For the text-containing cell, return its midpoint in (X, Y) coordinate format. 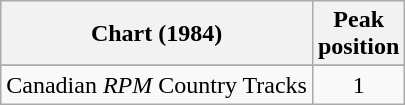
Canadian RPM Country Tracks (157, 85)
1 (358, 85)
Peakposition (358, 34)
Chart (1984) (157, 34)
